Provide the (X, Y) coordinate of the cell's center where the given text is located.  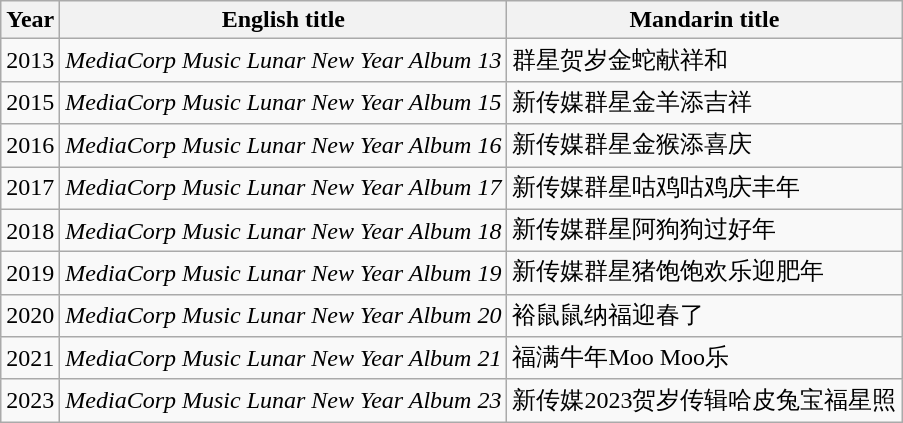
新传媒群星猪饱饱欢乐迎肥年 (704, 274)
裕鼠鼠纳福迎春了 (704, 316)
新传媒群星金猴添喜庆 (704, 146)
MediaCorp Music Lunar New Year Album 13 (284, 60)
福满牛年Moo Moo乐 (704, 358)
新传媒群星金羊添吉祥 (704, 102)
MediaCorp Music Lunar New Year Album 16 (284, 146)
2018 (30, 230)
2023 (30, 400)
2019 (30, 274)
MediaCorp Music Lunar New Year Album 18 (284, 230)
MediaCorp Music Lunar New Year Album 20 (284, 316)
MediaCorp Music Lunar New Year Album 21 (284, 358)
MediaCorp Music Lunar New Year Album 23 (284, 400)
2017 (30, 188)
2015 (30, 102)
群星贺岁金蛇献祥和 (704, 60)
MediaCorp Music Lunar New Year Album 15 (284, 102)
新传媒2023贺岁传辑哈皮兔宝福星照 (704, 400)
2013 (30, 60)
Year (30, 20)
MediaCorp Music Lunar New Year Album 19 (284, 274)
Mandarin title (704, 20)
2021 (30, 358)
2016 (30, 146)
新传媒群星咕鸡咕鸡庆丰年 (704, 188)
2020 (30, 316)
新传媒群星阿狗狗过好年 (704, 230)
English title (284, 20)
MediaCorp Music Lunar New Year Album 17 (284, 188)
